Scan for the cell matching the given text and deliver its (x, y) coordinate at center. 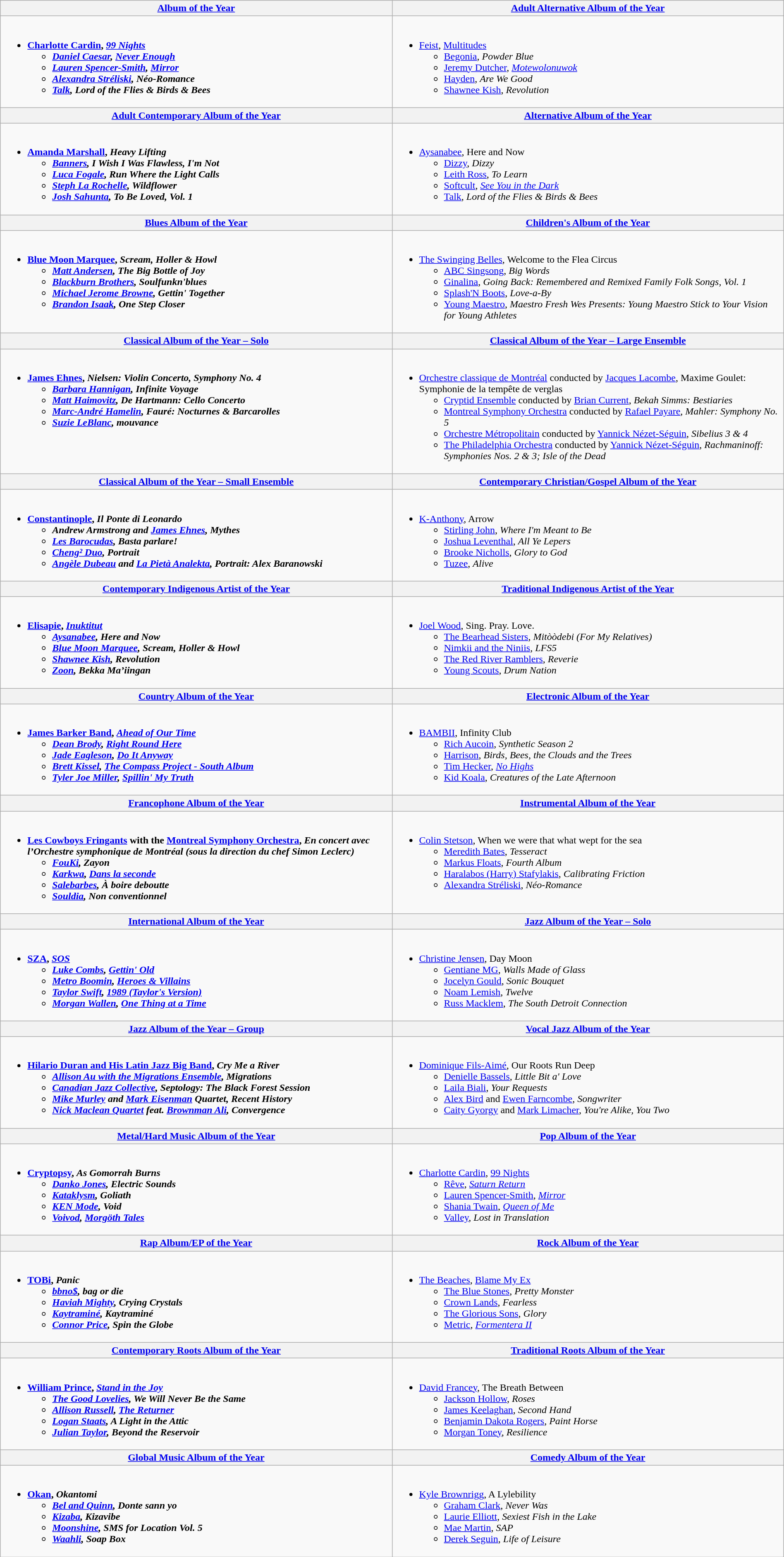
David Francey, The Breath BetweenJackson Hollow, RosesJames Keelaghan, Second HandBenjamin Dakota Rogers, Paint HorseMorgan Toney, Resilience (588, 1404)
Jazz Album of the Year – Group (196, 1029)
Blues Album of the Year (196, 223)
Alternative Album of the Year (588, 115)
Feist, MultitudesBegonia, Powder BlueJeremy Dutcher, MotewolonuwokHayden, Are We GoodShawnee Kish, Revolution (588, 62)
Children's Album of the Year (588, 223)
Classical Album of the Year – Small Ensemble (196, 481)
Elisapie, InuktitutAysanabee, Here and NowBlue Moon Marquee, Scream, Holler & HowlShawnee Kish, RevolutionZoon, Bekka Ma’iingan (196, 642)
Electronic Album of the Year (588, 696)
Traditional Roots Album of the Year (588, 1350)
Pop Album of the Year (588, 1136)
Charlotte Cardin, 99 NightsRêve, Saturn ReturnLauren Spencer-Smith, MirrorShania Twain, Queen of MeValley, Lost in Translation (588, 1190)
Traditional Indigenous Artist of the Year (588, 589)
Contemporary Roots Album of the Year (196, 1350)
Album of the Year (196, 8)
Contemporary Christian/Gospel Album of the Year (588, 481)
Country Album of the Year (196, 696)
Kyle Brownrigg, A LylebilityGraham Clark, Never WasLaurie Elliott, Sexiest Fish in the LakeMae Martin, SAPDerek Seguin, Life of Leisure (588, 1511)
Contemporary Indigenous Artist of the Year (196, 589)
Classical Album of the Year – Large Ensemble (588, 341)
Comedy Album of the Year (588, 1457)
K-Anthony, ArrowStirling John, Where I'm Meant to BeJoshua Leventhal, All Ye LepersBrooke Nicholls, Glory to GodTuzee, Alive (588, 535)
Rap Album/EP of the Year (196, 1243)
Global Music Album of the Year (196, 1457)
Cryptopsy, As Gomorrah BurnsDanko Jones, Electric SoundsKataklysm, GoliathKEN Mode, VoidVoivod, Morgöth Tales (196, 1190)
Instrumental Album of the Year (588, 803)
Classical Album of the Year – Solo (196, 341)
Metal/Hard Music Album of the Year (196, 1136)
Vocal Jazz Album of the Year (588, 1029)
Okan, OkantomiBel and Quinn, Donte sann yoKizaba, KizavibeMoonshine, SMS for Location Vol. 5Waahli, Soap Box (196, 1511)
SZA, SOSLuke Combs, Gettin' OldMetro Boomin, Heroes & VillainsTaylor Swift, 1989 (Taylor's Version)Morgan Wallen, One Thing at a Time (196, 975)
Jazz Album of the Year – Solo (588, 922)
Christine Jensen, Day MoonGentiane MG, Walls Made of GlassJocelyn Gould, Sonic BouquetNoam Lemish, TwelveRuss Macklem, The South Detroit Connection (588, 975)
Aysanabee, Here and NowDizzy, DizzyLeith Ross, To LearnSoftcult, See You in the DarkTalk, Lord of the Flies & Birds & Bees (588, 169)
Rock Album of the Year (588, 1243)
Adult Contemporary Album of the Year (196, 115)
Adult Alternative Album of the Year (588, 8)
TOBi, Panicbbno$, bag or dieHaviah Mighty, Crying CrystalsKaytraminé, KaytraminéConnor Price, Spin the Globe (196, 1296)
International Album of the Year (196, 922)
The Beaches, Blame My ExThe Blue Stones, Pretty MonsterCrown Lands, FearlessThe Glorious Sons, GloryMetric, Formentera II (588, 1296)
Francophone Album of the Year (196, 803)
